From the cell containing the given text, extract its center point as (X, Y) coordinate. 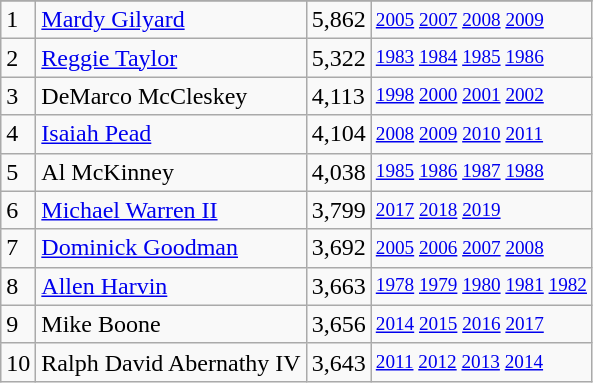
7 (18, 248)
2017 2018 2019 (481, 210)
4,104 (338, 134)
3,656 (338, 324)
2014 2015 2016 2017 (481, 324)
9 (18, 324)
2008 2009 2010 2011 (481, 134)
Dominick Goodman (171, 248)
Al McKinney (171, 172)
3,643 (338, 362)
Michael Warren II (171, 210)
8 (18, 286)
2005 2006 2007 2008 (481, 248)
5,322 (338, 58)
2005 2007 2008 2009 (481, 20)
Mardy Gilyard (171, 20)
Allen Harvin (171, 286)
Ralph David Abernathy IV (171, 362)
DeMarco McCleskey (171, 96)
3,663 (338, 286)
1 (18, 20)
1985 1986 1987 1988 (481, 172)
Reggie Taylor (171, 58)
1983 1984 1985 1986 (481, 58)
2011 2012 2013 2014 (481, 362)
Isaiah Pead (171, 134)
3,692 (338, 248)
5 (18, 172)
1998 2000 2001 2002 (481, 96)
Mike Boone (171, 324)
3 (18, 96)
4 (18, 134)
4,038 (338, 172)
2 (18, 58)
4,113 (338, 96)
10 (18, 362)
6 (18, 210)
3,799 (338, 210)
5,862 (338, 20)
1978 1979 1980 1981 1982 (481, 286)
